Detect which cell encompasses the target text, then output its [X, Y] center coordinate. 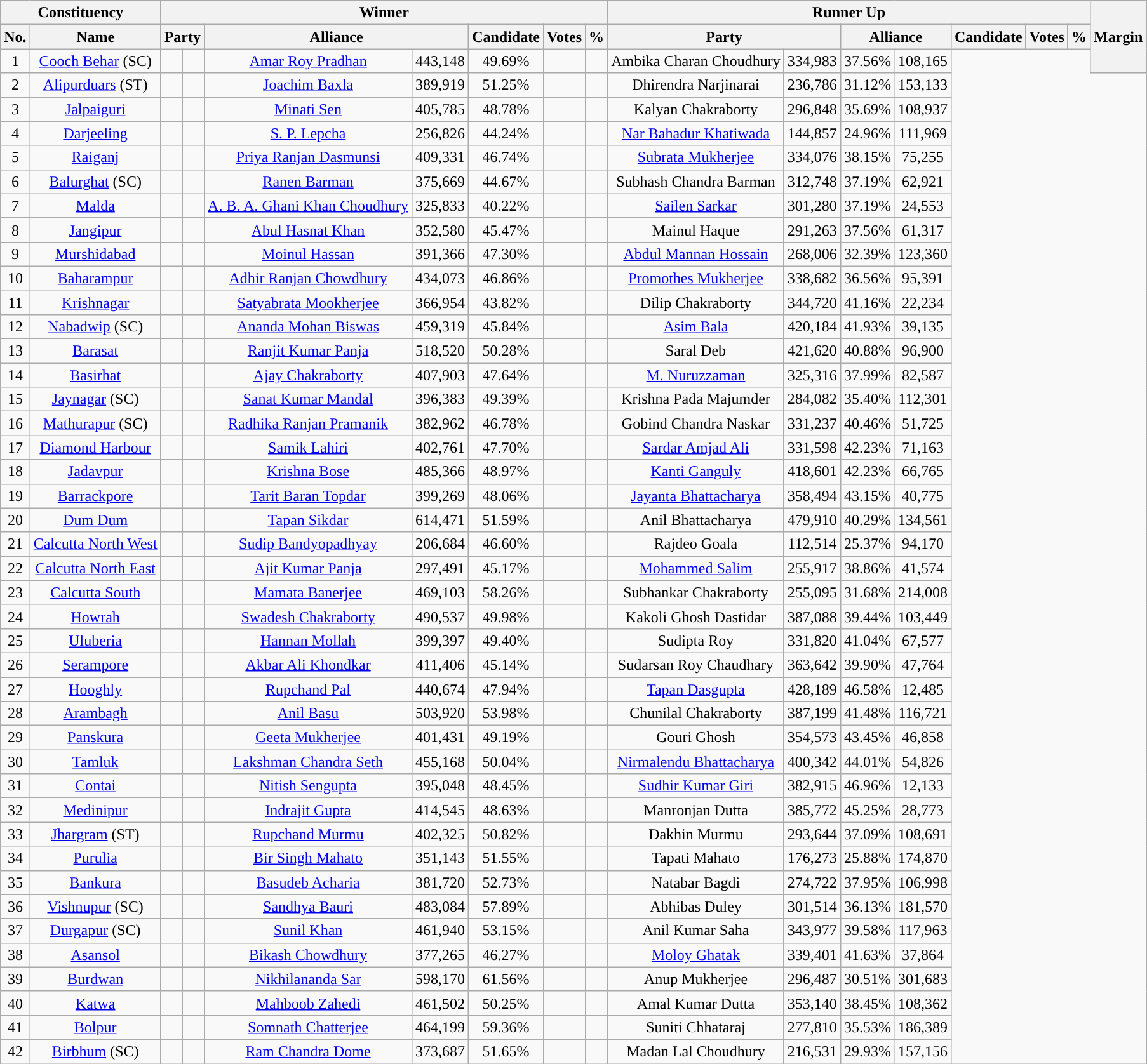
37,864 [922, 955]
Darjeeling [95, 133]
51.59% [506, 520]
42 [15, 1051]
51,725 [922, 423]
24,553 [922, 206]
36.56% [868, 278]
Bankura [95, 882]
157,156 [922, 1051]
Nitish Sengupta [309, 786]
48.97% [506, 472]
Manronjan Dutta [696, 810]
411,406 [441, 665]
Sailen Sarkar [696, 206]
50.25% [506, 1003]
Jaynagar (SC) [95, 399]
464,199 [441, 1027]
Ram Chandra Dome [309, 1051]
331,598 [812, 448]
Kalyan Chakraborty [696, 109]
443,148 [441, 61]
Rupchand Pal [309, 689]
Adhir Ranjan Chowdhury [309, 278]
Tapati Mahato [696, 858]
Rupchand Murmu [309, 834]
Dakhin Murmu [696, 834]
Runner Up [849, 13]
38 [15, 955]
503,920 [441, 714]
301,280 [812, 206]
41.16% [868, 303]
54,826 [922, 762]
11 [15, 303]
Swadesh Chakraborty [309, 616]
13 [15, 351]
407,903 [441, 375]
399,269 [441, 496]
Moloy Ghatak [696, 955]
Name [95, 37]
518,520 [441, 351]
Dum Dum [95, 520]
428,189 [812, 689]
Subrata Mukherjee [696, 157]
Constituency [81, 13]
7 [15, 206]
41.63% [868, 955]
9 [15, 254]
174,870 [922, 858]
Promothes Mukherjee [696, 278]
46.27% [506, 955]
325,833 [441, 206]
382,915 [812, 786]
351,143 [441, 858]
Purulia [95, 858]
17 [15, 448]
Dilip Chakraborty [696, 303]
38.45% [868, 1003]
312,748 [812, 182]
41.04% [868, 641]
385,772 [812, 810]
402,325 [441, 834]
51.55% [506, 858]
25.37% [868, 544]
4 [15, 133]
334,983 [812, 61]
Natabar Bagdi [696, 882]
41 [15, 1027]
Tarit Baran Topdar [309, 496]
39.44% [868, 616]
Madan Lal Choudhury [696, 1051]
43.45% [868, 738]
Basirhat [95, 375]
301,683 [922, 979]
236,786 [812, 85]
Durgapur (SC) [95, 931]
95,391 [922, 278]
Alipurduars (ST) [95, 85]
363,642 [812, 665]
Minati Sen [309, 109]
112,301 [922, 399]
301,514 [812, 907]
Saral Deb [696, 351]
214,008 [922, 592]
Nar Bahadur Khatiwada [696, 133]
Sudarsan Roy Chaudhary [696, 665]
338,682 [812, 278]
Katwa [95, 1003]
389,919 [441, 85]
391,366 [441, 254]
Mohammed Salim [696, 568]
Sunil Khan [309, 931]
296,487 [812, 979]
18 [15, 472]
Gobind Chandra Naskar [696, 423]
45.84% [506, 327]
46.86% [506, 278]
123,360 [922, 254]
40,775 [922, 496]
343,977 [812, 931]
Arambagh [95, 714]
483,084 [441, 907]
Suniti Chhataraj [696, 1027]
39.58% [868, 931]
Calcutta North East [95, 568]
48.06% [506, 496]
58.26% [506, 592]
49.19% [506, 738]
Ranen Barman [309, 182]
40 [15, 1003]
47.64% [506, 375]
61,317 [922, 230]
20 [15, 520]
117,963 [922, 931]
153,133 [922, 85]
Hannan Mollah [309, 641]
S. P. Lepcha [309, 133]
Jangipur [95, 230]
Margin [1118, 37]
334,076 [812, 157]
46.60% [506, 544]
Hooghly [95, 689]
47.70% [506, 448]
44.67% [506, 182]
46.96% [868, 786]
10 [15, 278]
405,785 [441, 109]
Samik Lahiri [309, 448]
49.40% [506, 641]
Ajay Chakraborty [309, 375]
39,135 [922, 327]
37.99% [868, 375]
358,494 [812, 496]
Nirmalendu Bhattacharya [696, 762]
43.15% [868, 496]
Krishna Pada Majumder [696, 399]
Lakshman Chandra Seth [309, 762]
46.74% [506, 157]
Amar Roy Pradhan [309, 61]
Baharampur [95, 278]
Asansol [95, 955]
49.39% [506, 399]
Anil Basu [309, 714]
Abdul Mannan Hossain [696, 254]
325,316 [812, 375]
401,431 [441, 738]
Chunilal Chakraborty [696, 714]
598,170 [441, 979]
96,900 [922, 351]
5 [15, 157]
50.82% [506, 834]
256,826 [441, 133]
Vishnupur (SC) [95, 907]
400,342 [812, 762]
268,006 [812, 254]
38.15% [868, 157]
Asim Bala [696, 327]
381,720 [441, 882]
297,491 [441, 568]
29.93% [868, 1051]
108,165 [922, 61]
382,962 [441, 423]
35.53% [868, 1027]
434,073 [441, 278]
23 [15, 592]
Rajdeo Goala [696, 544]
421,620 [812, 351]
134,561 [922, 520]
48.78% [506, 109]
40.88% [868, 351]
Tapan Dasgupta [696, 689]
Diamond Harbour [95, 448]
108,691 [922, 834]
34 [15, 858]
Bolpur [95, 1027]
19 [15, 496]
Mainul Haque [696, 230]
Satyabrata Mookherjee [309, 303]
Contai [95, 786]
216,531 [812, 1051]
Moinul Hassan [309, 254]
Medinipur [95, 810]
22,234 [922, 303]
67,577 [922, 641]
24.96% [868, 133]
35 [15, 882]
12,485 [922, 689]
106,998 [922, 882]
37.95% [868, 882]
Indrajit Gupta [309, 810]
94,170 [922, 544]
41.48% [868, 714]
Raiganj [95, 157]
Anup Mukherjee [696, 979]
296,848 [812, 109]
377,265 [441, 955]
Burdwan [95, 979]
176,273 [812, 858]
Sudip Bandyopadhyay [309, 544]
71,163 [922, 448]
30 [15, 762]
41.93% [868, 327]
Barrackpore [95, 496]
24 [15, 616]
Jadavpur [95, 472]
Anil Bhattacharya [696, 520]
293,644 [812, 834]
Mamata Banerjee [309, 592]
Somnath Chatterjee [309, 1027]
111,969 [922, 133]
Bir Singh Mahato [309, 858]
Winner [384, 13]
387,088 [812, 616]
395,048 [441, 786]
Ananda Mohan Biswas [309, 327]
Joachim Baxla [309, 85]
344,720 [812, 303]
28,773 [922, 810]
Ajit Kumar Panja [309, 568]
29 [15, 738]
44.01% [868, 762]
43.82% [506, 303]
485,366 [441, 472]
479,910 [812, 520]
Barasat [95, 351]
108,362 [922, 1003]
Abul Hasnat Khan [309, 230]
Abhibas Duley [696, 907]
66,765 [922, 472]
459,319 [441, 327]
Nikhilananda Sar [309, 979]
366,954 [441, 303]
Jalpaiguri [95, 109]
Amal Kumar Dutta [696, 1003]
Malda [95, 206]
Dhirendra Narjinarai [696, 85]
Krishnagar [95, 303]
28 [15, 714]
420,184 [812, 327]
461,502 [441, 1003]
455,168 [441, 762]
39 [15, 979]
27 [15, 689]
46.78% [506, 423]
12,133 [922, 786]
387,199 [812, 714]
51.25% [506, 85]
Serampore [95, 665]
Sanat Kumar Mandal [309, 399]
Basudeb Acharia [309, 882]
Calcutta South [95, 592]
8 [15, 230]
Anil Kumar Saha [696, 931]
255,917 [812, 568]
461,940 [441, 931]
35.40% [868, 399]
36.13% [868, 907]
31 [15, 786]
186,389 [922, 1027]
36 [15, 907]
354,573 [812, 738]
181,570 [922, 907]
339,401 [812, 955]
Uluberia [95, 641]
A. B. A. Ghani Khan Choudhury [309, 206]
Jayanta Bhattacharya [696, 496]
48.63% [506, 810]
50.04% [506, 762]
53.15% [506, 931]
614,471 [441, 520]
418,601 [812, 472]
144,857 [812, 133]
No. [15, 37]
41,574 [922, 568]
Kanti Ganguly [696, 472]
206,684 [441, 544]
Panskura [95, 738]
15 [15, 399]
Radhika Ranjan Pramanik [309, 423]
Howrah [95, 616]
32.39% [868, 254]
49.98% [506, 616]
45.47% [506, 230]
37 [15, 931]
57.89% [506, 907]
35.69% [868, 109]
Tapan Sikdar [309, 520]
52.73% [506, 882]
40.22% [506, 206]
3 [15, 109]
331,237 [812, 423]
Akbar Ali Khondkar [309, 665]
Tamluk [95, 762]
22 [15, 568]
46,858 [922, 738]
Mathurapur (SC) [95, 423]
1 [15, 61]
414,545 [441, 810]
440,674 [441, 689]
Kakoli Ghosh Dastidar [696, 616]
38.86% [868, 568]
59.36% [506, 1027]
Subhash Chandra Barman [696, 182]
M. Nuruzzaman [696, 375]
469,103 [441, 592]
Bikash Chowdhury [309, 955]
255,095 [812, 592]
45.14% [506, 665]
277,810 [812, 1027]
396,383 [441, 399]
352,580 [441, 230]
291,263 [812, 230]
6 [15, 182]
402,761 [441, 448]
Ambika Charan Choudhury [696, 61]
21 [15, 544]
353,140 [812, 1003]
45.25% [868, 810]
30.51% [868, 979]
Cooch Behar (SC) [95, 61]
82,587 [922, 375]
Subhankar Chakraborty [696, 592]
Balurghat (SC) [95, 182]
46.58% [868, 689]
2 [15, 85]
Jhargram (ST) [95, 834]
274,722 [812, 882]
75,255 [922, 157]
375,669 [441, 182]
39.90% [868, 665]
373,687 [441, 1051]
47,764 [922, 665]
Sudhir Kumar Giri [696, 786]
Sandhya Bauri [309, 907]
Sardar Amjad Ali [696, 448]
Murshidabad [95, 254]
490,537 [441, 616]
108,937 [922, 109]
47.30% [506, 254]
32 [15, 810]
Gouri Ghosh [696, 738]
16 [15, 423]
45.17% [506, 568]
Krishna Bose [309, 472]
26 [15, 665]
Geeta Mukherjee [309, 738]
331,820 [812, 641]
12 [15, 327]
399,397 [441, 641]
25 [15, 641]
14 [15, 375]
40.29% [868, 520]
Priya Ranjan Dasmunsi [309, 157]
31.68% [868, 592]
Sudipta Roy [696, 641]
37.09% [868, 834]
25.88% [868, 858]
Calcutta North West [95, 544]
48.45% [506, 786]
61.56% [506, 979]
47.94% [506, 689]
53.98% [506, 714]
40.46% [868, 423]
62,921 [922, 182]
51.65% [506, 1051]
50.28% [506, 351]
409,331 [441, 157]
112,514 [812, 544]
44.24% [506, 133]
116,721 [922, 714]
284,082 [812, 399]
Ranjit Kumar Panja [309, 351]
49.69% [506, 61]
31.12% [868, 85]
103,449 [922, 616]
Birbhum (SC) [95, 1051]
33 [15, 834]
Nabadwip (SC) [95, 327]
Mahboob Zahedi [309, 1003]
